Return (x, y) of the center of cell containing provided text 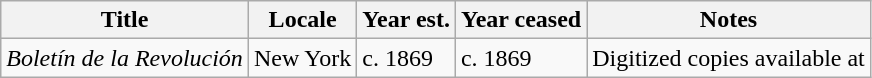
New York (302, 58)
Year est. (406, 20)
Title (125, 20)
Year ceased (520, 20)
Boletín de la Revolución (125, 58)
Locale (302, 20)
Notes (729, 20)
Digitized copies available at (729, 58)
